Search for the cell housing the specified text and yield its (X, Y) center coordinate. 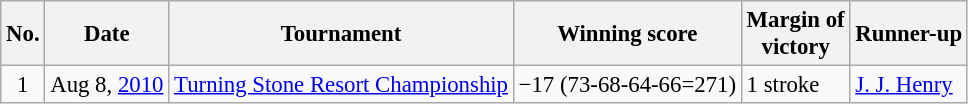
J. J. Henry (908, 85)
Runner-up (908, 34)
1 (23, 85)
Tournament (342, 34)
Margin ofvictory (796, 34)
−17 (73-68-64-66=271) (627, 85)
Winning score (627, 34)
Turning Stone Resort Championship (342, 85)
1 stroke (796, 85)
Date (107, 34)
Aug 8, 2010 (107, 85)
No. (23, 34)
